Detect which cell encompasses the target text, then output its [x, y] center coordinate. 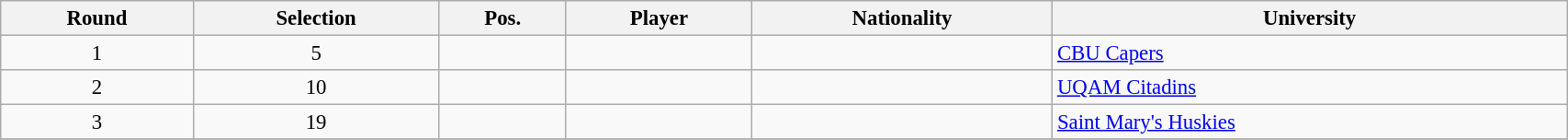
Player [659, 18]
Saint Mary's Huskies [1310, 122]
5 [316, 53]
Pos. [502, 18]
Round [97, 18]
2 [97, 87]
19 [316, 122]
Selection [316, 18]
1 [97, 53]
3 [97, 122]
Nationality [902, 18]
10 [316, 87]
University [1310, 18]
CBU Capers [1310, 53]
UQAM Citadins [1310, 87]
